Detect which cell encompasses the target text, then output its [x, y] center coordinate. 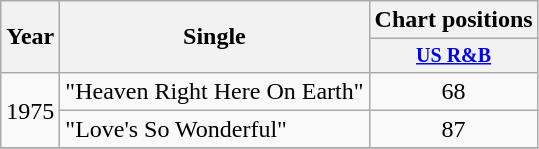
US R&B [454, 56]
"Love's So Wonderful" [214, 129]
1975 [30, 110]
Year [30, 37]
Chart positions [454, 20]
"Heaven Right Here On Earth" [214, 91]
87 [454, 129]
68 [454, 91]
Single [214, 37]
